Return (X, Y) of the center of cell containing provided text 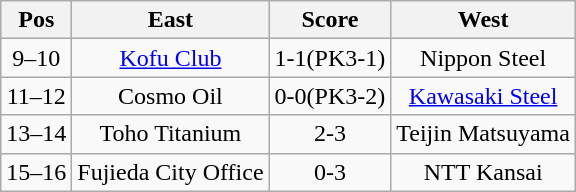
Kawasaki Steel (484, 96)
0-3 (330, 172)
9–10 (36, 58)
2-3 (330, 134)
1-1(PK3-1) (330, 58)
Fujieda City Office (170, 172)
Toho Titanium (170, 134)
East (170, 20)
Nippon Steel (484, 58)
Kofu Club (170, 58)
Cosmo Oil (170, 96)
West (484, 20)
Pos (36, 20)
15–16 (36, 172)
NTT Kansai (484, 172)
11–12 (36, 96)
13–14 (36, 134)
Teijin Matsuyama (484, 134)
0-0(PK3-2) (330, 96)
Score (330, 20)
